Identify which cell holds the provided text, then report its (x, y) central coordinate. 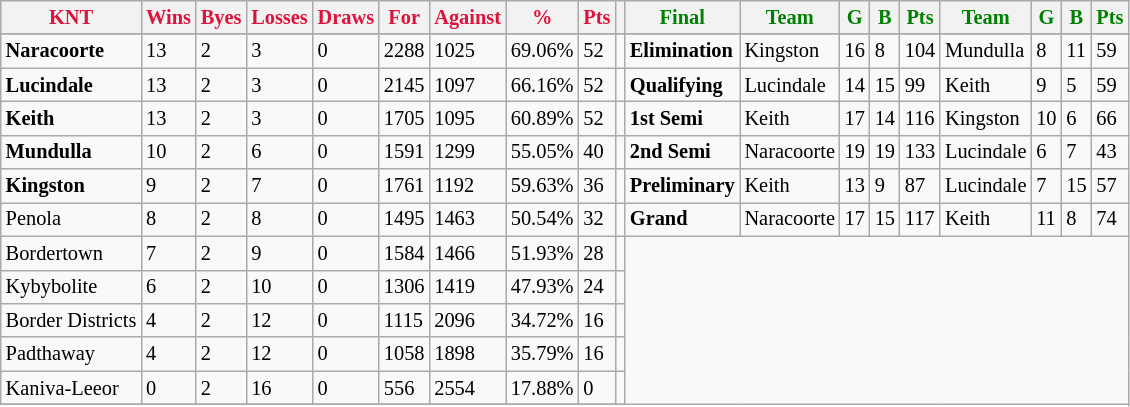
59.63% (542, 186)
1115 (404, 320)
Padthaway (71, 354)
69.06% (542, 51)
116 (920, 118)
1898 (468, 354)
66.16% (542, 85)
35.79% (542, 354)
51.93% (542, 253)
47.93% (542, 287)
Bordertown (71, 253)
43 (1110, 152)
Grand (682, 219)
66 (1110, 118)
1025 (468, 51)
Kaniva-Leeor (71, 388)
2145 (404, 85)
1st Semi (682, 118)
2288 (404, 51)
87 (920, 186)
34.72% (542, 320)
For (404, 17)
28 (596, 253)
117 (920, 219)
24 (596, 287)
133 (920, 152)
50.54% (542, 219)
1095 (468, 118)
Final (682, 17)
Border Districts (71, 320)
Preliminary (682, 186)
1419 (468, 287)
Kybybolite (71, 287)
Against (468, 17)
36 (596, 186)
1705 (404, 118)
Losses (279, 17)
1299 (468, 152)
Wins (168, 17)
1306 (404, 287)
1058 (404, 354)
KNT (71, 17)
5 (1076, 85)
32 (596, 219)
1192 (468, 186)
57 (1110, 186)
2554 (468, 388)
1495 (404, 219)
17.88% (542, 388)
2nd Semi (682, 152)
40 (596, 152)
99 (920, 85)
1761 (404, 186)
1591 (404, 152)
Byes (221, 17)
1097 (468, 85)
Draws (346, 17)
104 (920, 51)
2096 (468, 320)
1466 (468, 253)
Qualifying (682, 85)
74 (1110, 219)
Penola (71, 219)
1584 (404, 253)
556 (404, 388)
Elimination (682, 51)
60.89% (542, 118)
55.05% (542, 152)
% (542, 17)
1463 (468, 219)
